From the cell containing the given text, extract its center point as (x, y) coordinate. 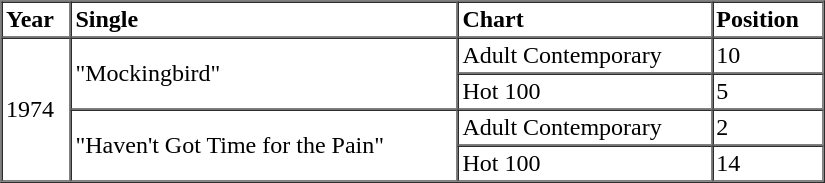
Position (768, 20)
14 (768, 164)
Chart (585, 20)
5 (768, 92)
"Haven't Got Time for the Pain" (264, 146)
"Mockingbird" (264, 74)
10 (768, 56)
2 (768, 128)
Year (36, 20)
Single (264, 20)
1974 (36, 110)
